Search for the cell housing the specified text and yield its [x, y] center coordinate. 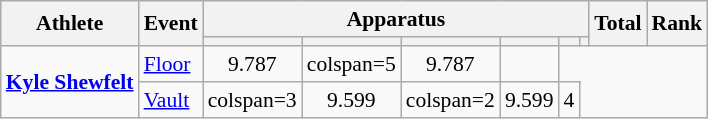
Vault [171, 100]
Kyle Shewfelt [70, 82]
Rank [676, 24]
colspan=2 [450, 100]
Floor [171, 64]
colspan=3 [252, 100]
4 [570, 100]
colspan=5 [352, 64]
Total [618, 24]
Apparatus [396, 19]
Athlete [70, 24]
Event [171, 24]
